Determine the [x, y] coordinate at the center of the cell enclosing the given text.  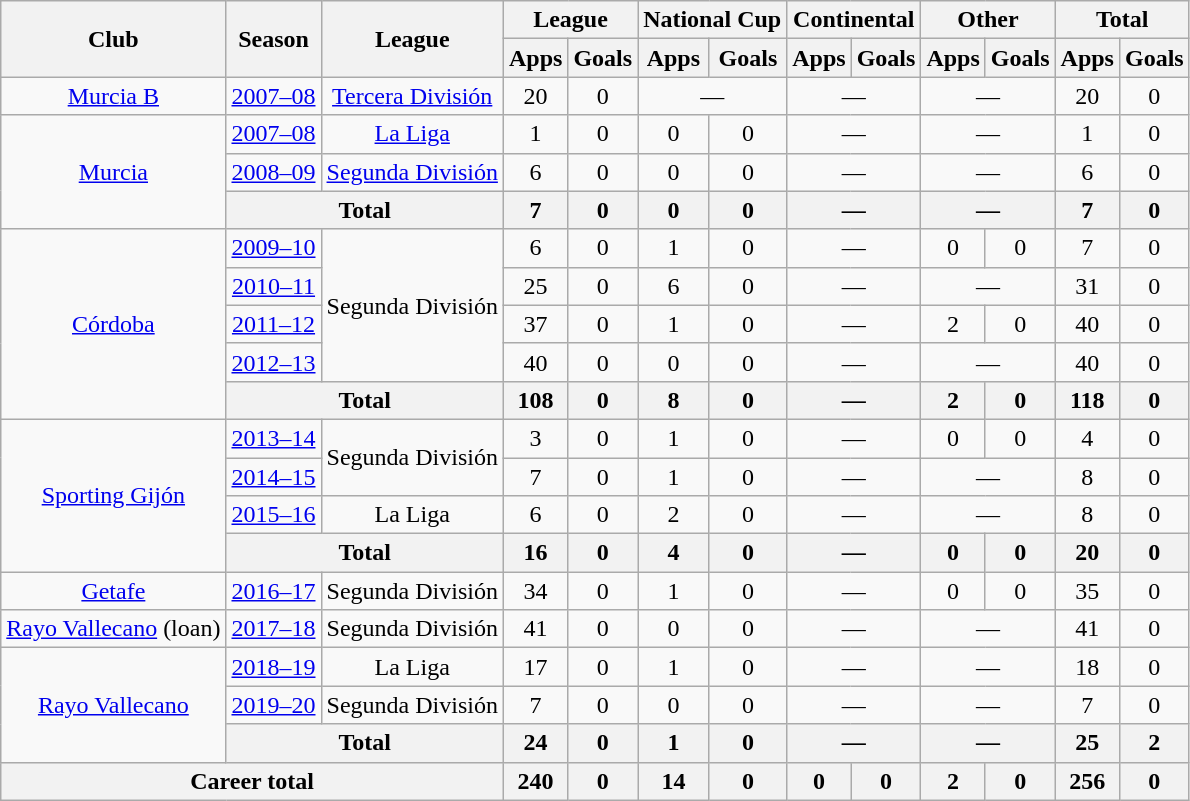
24 [535, 743]
Club [114, 39]
2016–17 [274, 591]
18 [1087, 667]
2014–15 [274, 477]
240 [535, 781]
3 [535, 438]
Career total [252, 781]
35 [1087, 591]
2010–11 [274, 286]
Murcia B [114, 96]
Córdoba [114, 324]
Sporting Gijón [114, 495]
Murcia [114, 172]
National Cup [712, 20]
14 [674, 781]
118 [1087, 400]
2015–16 [274, 515]
Season [274, 39]
Continental [854, 20]
2012–13 [274, 362]
31 [1087, 286]
Rayo Vallecano [114, 705]
2008–09 [274, 172]
2018–19 [274, 667]
108 [535, 400]
2019–20 [274, 705]
Rayo Vallecano (loan) [114, 629]
256 [1087, 781]
2009–10 [274, 248]
17 [535, 667]
34 [535, 591]
37 [535, 324]
16 [535, 553]
2013–14 [274, 438]
2017–18 [274, 629]
Tercera División [412, 96]
2011–12 [274, 324]
Getafe [114, 591]
Other [988, 20]
